For the text-containing cell, return its midpoint in (x, y) coordinate format. 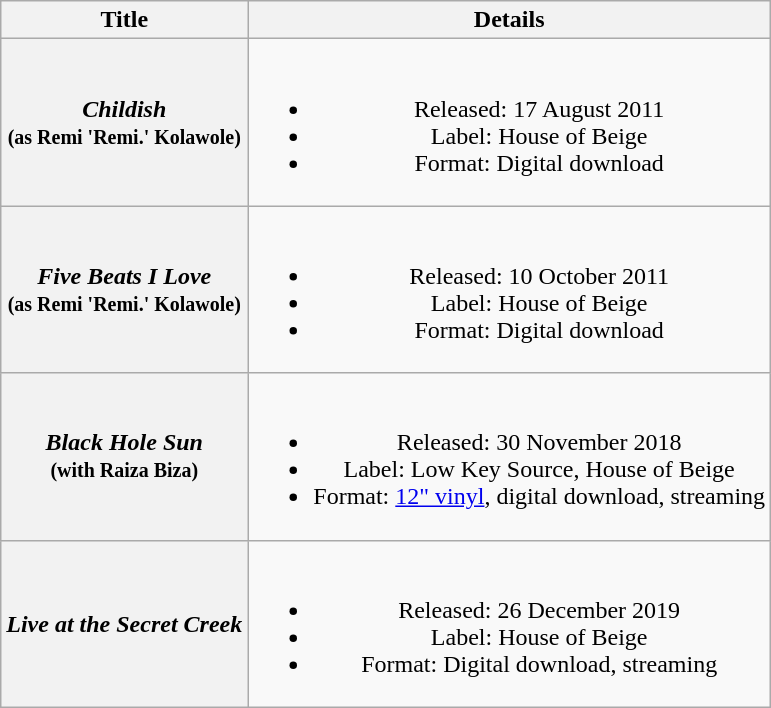
Details (510, 20)
Five Beats I Love(as Remi 'Remi.' Kolawole) (124, 290)
Released: 26 December 2019Label: House of BeigeFormat: Digital download, streaming (510, 624)
Black Hole Sun(with Raiza Biza) (124, 456)
Released: 10 October 2011Label: House of BeigeFormat: Digital download (510, 290)
Live at the Secret Creek (124, 624)
Released: 17 August 2011Label: House of BeigeFormat: Digital download (510, 122)
Childish(as Remi 'Remi.' Kolawole) (124, 122)
Released: 30 November 2018Label: Low Key Source, House of BeigeFormat: 12" vinyl, digital download, streaming (510, 456)
Title (124, 20)
